From the cell containing the given text, extract its center point as [X, Y] coordinate. 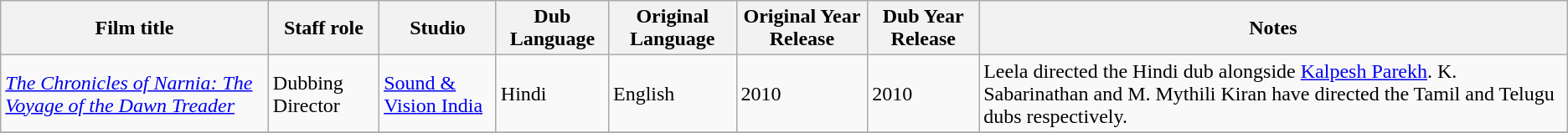
Studio [438, 28]
Hindi [552, 94]
Dubbing Director [323, 94]
Original Language [672, 28]
Original Year Release [802, 28]
Notes [1273, 28]
Dub Year Release [923, 28]
Film title [135, 28]
The Chronicles of Narnia: The Voyage of the Dawn Treader [135, 94]
Sound & Vision India [438, 94]
Leela directed the Hindi dub alongside Kalpesh Parekh. K. Sabarinathan and M. Mythili Kiran have directed the Tamil and Telugu dubs respectively. [1273, 94]
English [672, 94]
Dub Language [552, 28]
Staff role [323, 28]
